From the cell containing the given text, extract its center point as [X, Y] coordinate. 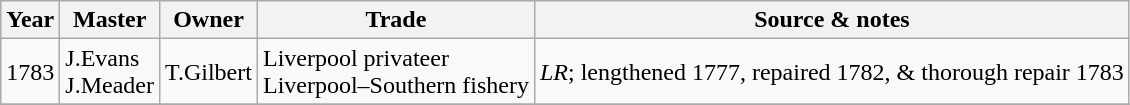
Master [110, 20]
T.Gilbert [209, 72]
Owner [209, 20]
Liverpool privateerLiverpool–Southern fishery [396, 72]
Trade [396, 20]
Year [30, 20]
1783 [30, 72]
LR; lengthened 1777, repaired 1782, & thorough repair 1783 [832, 72]
J.EvansJ.Meader [110, 72]
Source & notes [832, 20]
